Output the [X, Y] coordinate of the center of the cell containing the given text.  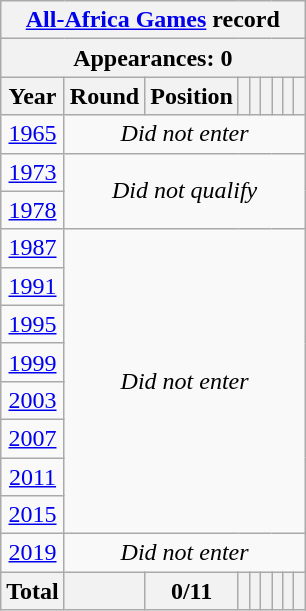
Year [33, 96]
All-Africa Games record [153, 20]
Round [104, 96]
Appearances: 0 [153, 58]
Total [33, 591]
1987 [33, 248]
2011 [33, 477]
0/11 [192, 591]
Did not qualify [184, 191]
2019 [33, 553]
2007 [33, 438]
1973 [33, 172]
2003 [33, 400]
1978 [33, 210]
1991 [33, 286]
1965 [33, 134]
1995 [33, 324]
1999 [33, 362]
2015 [33, 515]
Position [192, 96]
